Output the [X, Y] coordinate of the center of the cell containing the given text.  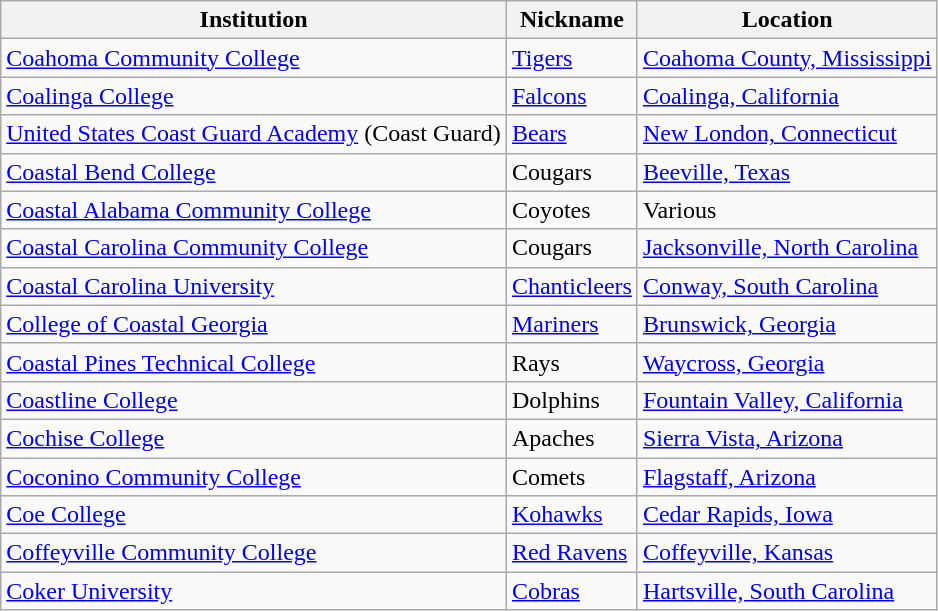
Coffeyville, Kansas [787, 553]
Kohawks [572, 515]
Coastal Alabama Community College [254, 210]
Coconino Community College [254, 477]
Cochise College [254, 438]
Coahoma Community College [254, 58]
College of Coastal Georgia [254, 324]
Coalinga College [254, 96]
Bears [572, 134]
Waycross, Georgia [787, 362]
Beeville, Texas [787, 172]
Nickname [572, 20]
Coastal Carolina Community College [254, 248]
Coastline College [254, 400]
Coastal Carolina University [254, 286]
Brunswick, Georgia [787, 324]
Comets [572, 477]
Coker University [254, 591]
United States Coast Guard Academy (Coast Guard) [254, 134]
Flagstaff, Arizona [787, 477]
Sierra Vista, Arizona [787, 438]
Various [787, 210]
Apaches [572, 438]
New London, Connecticut [787, 134]
Falcons [572, 96]
Tigers [572, 58]
Coahoma County, Mississippi [787, 58]
Coe College [254, 515]
Hartsville, South Carolina [787, 591]
Red Ravens [572, 553]
Coastal Bend College [254, 172]
Cobras [572, 591]
Institution [254, 20]
Jacksonville, North Carolina [787, 248]
Fountain Valley, California [787, 400]
Coyotes [572, 210]
Coastal Pines Technical College [254, 362]
Cedar Rapids, Iowa [787, 515]
Dolphins [572, 400]
Location [787, 20]
Mariners [572, 324]
Coffeyville Community College [254, 553]
Conway, South Carolina [787, 286]
Rays [572, 362]
Coalinga, California [787, 96]
Chanticleers [572, 286]
